Provide the (X, Y) coordinate of the cell's center where the given text is located.  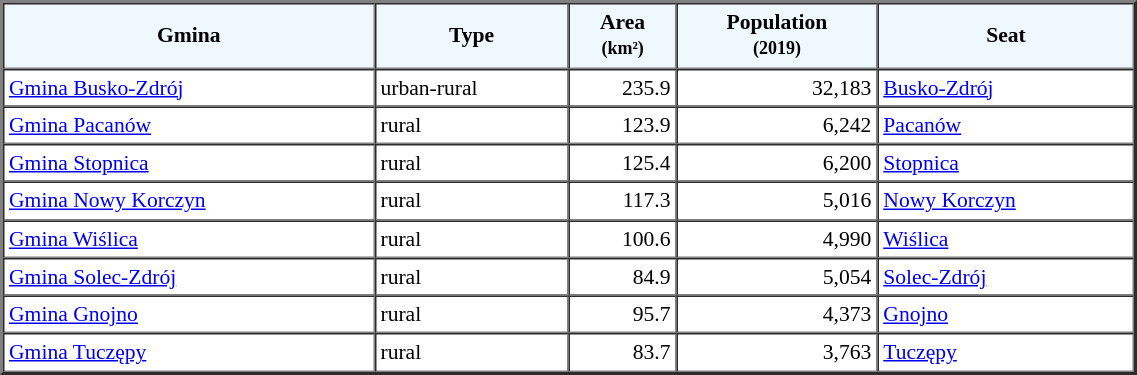
6,200 (778, 163)
5,054 (778, 277)
Gmina Gnojno (188, 315)
117.3 (623, 201)
Gmina Tuczępy (188, 353)
Wiślica (1006, 239)
Solec-Zdrój (1006, 277)
32,183 (778, 87)
Stopnica (1006, 163)
125.4 (623, 163)
95.7 (623, 315)
Tuczępy (1006, 353)
4,990 (778, 239)
Pacanów (1006, 125)
Gmina Nowy Korczyn (188, 201)
Population(2019) (778, 36)
5,016 (778, 201)
Gmina Busko-Zdrój (188, 87)
100.6 (623, 239)
Gmina Solec-Zdrój (188, 277)
Nowy Korczyn (1006, 201)
Gnojno (1006, 315)
235.9 (623, 87)
83.7 (623, 353)
urban-rural (471, 87)
Area(km²) (623, 36)
Type (471, 36)
123.9 (623, 125)
84.9 (623, 277)
Gmina Pacanów (188, 125)
6,242 (778, 125)
Busko-Zdrój (1006, 87)
Seat (1006, 36)
Gmina Stopnica (188, 163)
3,763 (778, 353)
4,373 (778, 315)
Gmina Wiślica (188, 239)
Gmina (188, 36)
